Locate the cell with the specified text and output its (X, Y) center coordinate. 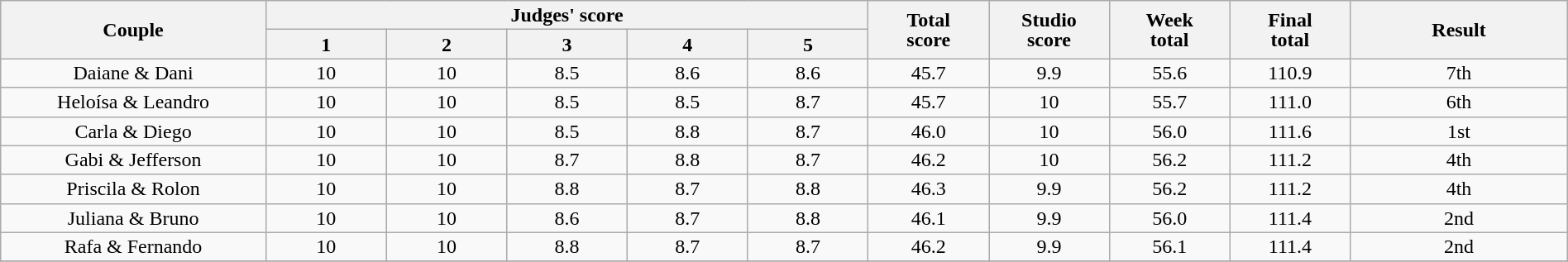
46.0 (929, 131)
Rafa & Fernando (134, 246)
7th (1459, 73)
6th (1459, 102)
5 (808, 45)
3 (567, 45)
1 (326, 45)
Carla & Diego (134, 131)
46.3 (929, 188)
Studioscore (1049, 30)
Priscila & Rolon (134, 188)
Juliana & Bruno (134, 218)
Gabi & Jefferson (134, 160)
46.1 (929, 218)
Daiane & Dani (134, 73)
Weektotal (1169, 30)
111.0 (1290, 102)
4 (687, 45)
110.9 (1290, 73)
2 (447, 45)
Judges' score (567, 15)
56.1 (1169, 246)
55.6 (1169, 73)
Heloísa & Leandro (134, 102)
Result (1459, 30)
Totalscore (929, 30)
55.7 (1169, 102)
111.6 (1290, 131)
Finaltotal (1290, 30)
Couple (134, 30)
1st (1459, 131)
